Locate the cell with the specified text and output its (x, y) center coordinate. 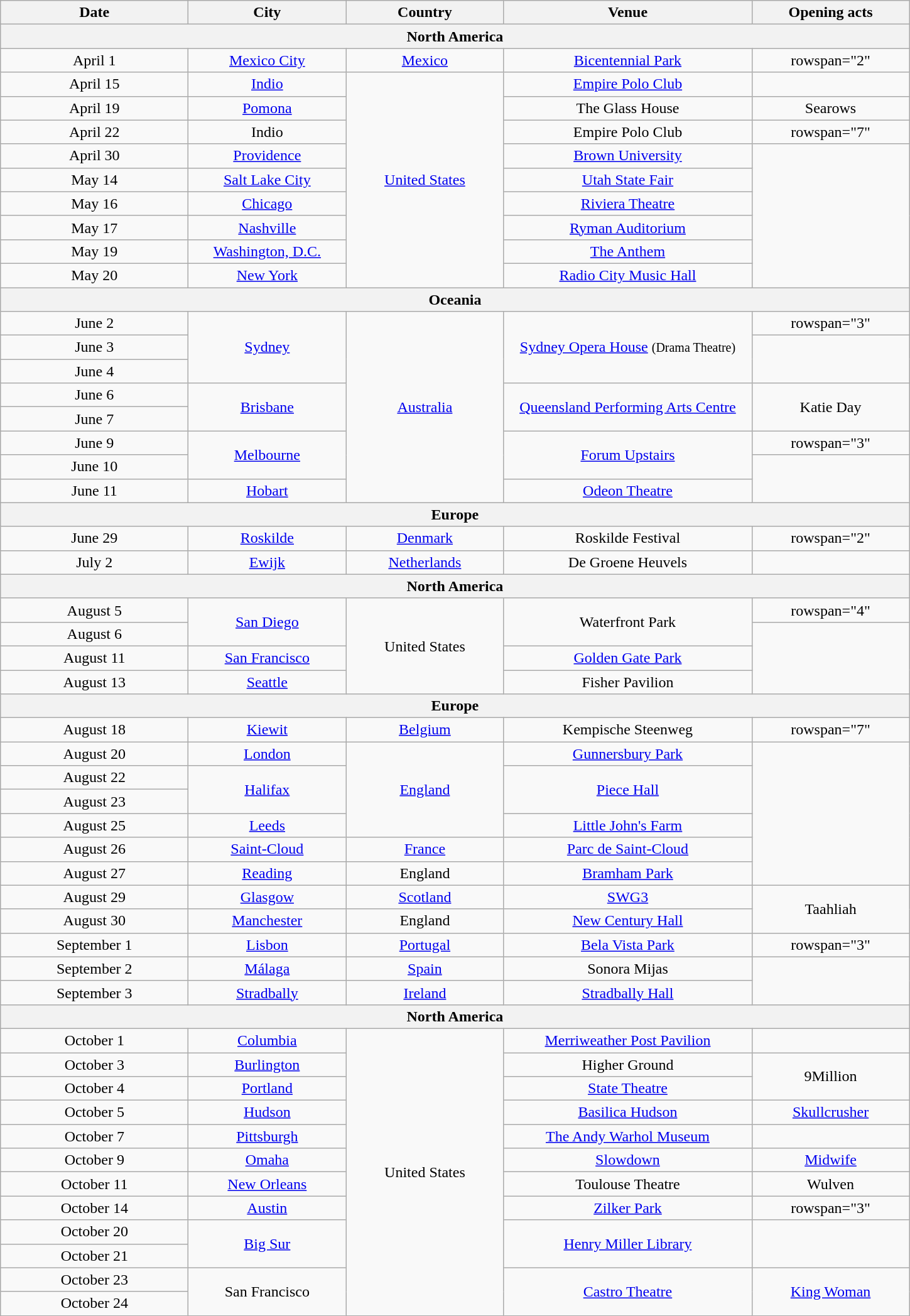
May 20 (94, 275)
rowspan="4" (830, 610)
Spain (425, 969)
Glasgow (268, 897)
Parc de Saint-Cloud (628, 849)
Sydney Opera House (Drama Theatre) (628, 347)
October 14 (94, 1208)
Golden Gate Park (628, 658)
August 26 (94, 849)
Austin (268, 1208)
May 17 (94, 227)
Denmark (425, 538)
Manchester (268, 921)
June 6 (94, 395)
Ewijk (268, 562)
Fisher Pavilion (628, 682)
October 5 (94, 1112)
May 16 (94, 204)
State Theatre (628, 1089)
June 4 (94, 371)
Date (94, 13)
Bela Vista Park (628, 945)
Roskilde (268, 538)
Scotland (425, 897)
Forum Upstairs (628, 455)
Brisbane (268, 407)
Columbia (268, 1040)
Opening acts (830, 13)
Basilica Hudson (628, 1112)
August 13 (94, 682)
Washington, D.C. (268, 251)
April 19 (94, 108)
King Woman (830, 1292)
Sonora Mijas (628, 969)
Melbourne (268, 455)
Venue (628, 13)
Oceania (455, 300)
October 3 (94, 1065)
Queensland Performing Arts Centre (628, 407)
Salt Lake City (268, 180)
Midwife (830, 1160)
August 30 (94, 921)
August 22 (94, 778)
June 7 (94, 419)
Henry Miller Library (628, 1244)
May 19 (94, 251)
Hobart (268, 491)
Waterfront Park (628, 622)
June 11 (94, 491)
Skullcrusher (830, 1112)
August 18 (94, 730)
August 27 (94, 873)
Ryman Auditorium (628, 227)
Kempische Steenweg (628, 730)
October 24 (94, 1303)
Australia (425, 407)
The Anthem (628, 251)
Portugal (425, 945)
Searows (830, 108)
Bicentennial Park (628, 60)
October 9 (94, 1160)
Riviera Theatre (628, 204)
October 7 (94, 1136)
9Million (830, 1077)
June 10 (94, 467)
Pittsburgh (268, 1136)
Lisbon (268, 945)
August 5 (94, 610)
De Groene Heuvels (628, 562)
London (268, 754)
France (425, 849)
Katie Day (830, 407)
Big Sur (268, 1244)
Gunnersbury Park (628, 754)
August 29 (94, 897)
Toulouse Theatre (628, 1184)
Nashville (268, 227)
August 23 (94, 802)
Wulven (830, 1184)
New Orleans (268, 1184)
Country (425, 13)
Mexico City (268, 60)
Stradbally Hall (628, 992)
Netherlands (425, 562)
Zilker Park (628, 1208)
New York (268, 275)
Utah State Fair (628, 180)
April 1 (94, 60)
Leeds (268, 825)
Belgium (425, 730)
April 22 (94, 132)
Providence (268, 156)
Merriweather Post Pavilion (628, 1040)
October 23 (94, 1280)
Little John's Farm (628, 825)
Higher Ground (628, 1065)
August 11 (94, 658)
Seattle (268, 682)
April 15 (94, 84)
Castro Theatre (628, 1292)
April 30 (94, 156)
October 1 (94, 1040)
Omaha (268, 1160)
Taahliah (830, 909)
New Century Hall (628, 921)
September 1 (94, 945)
October 21 (94, 1256)
Radio City Music Hall (628, 275)
Portland (268, 1089)
October 4 (94, 1089)
September 2 (94, 969)
Málaga (268, 969)
San Diego (268, 622)
SWG3 (628, 897)
Reading (268, 873)
Bramham Park (628, 873)
Kiewit (268, 730)
The Andy Warhol Museum (628, 1136)
Halifax (268, 790)
Sydney (268, 347)
October 20 (94, 1232)
Piece Hall (628, 790)
Ireland (425, 992)
August 6 (94, 634)
July 2 (94, 562)
Odeon Theatre (628, 491)
August 20 (94, 754)
October 11 (94, 1184)
Slowdown (628, 1160)
Roskilde Festival (628, 538)
Saint-Cloud (268, 849)
June 3 (94, 347)
The Glass House (628, 108)
May 14 (94, 180)
Brown University (628, 156)
August 25 (94, 825)
Pomona (268, 108)
June 29 (94, 538)
Stradbally (268, 992)
September 3 (94, 992)
City (268, 13)
Chicago (268, 204)
Hudson (268, 1112)
June 9 (94, 443)
Mexico (425, 60)
June 2 (94, 324)
Burlington (268, 1065)
